Find where the given text appears and provide that cell's center as (X, Y) coordinate. 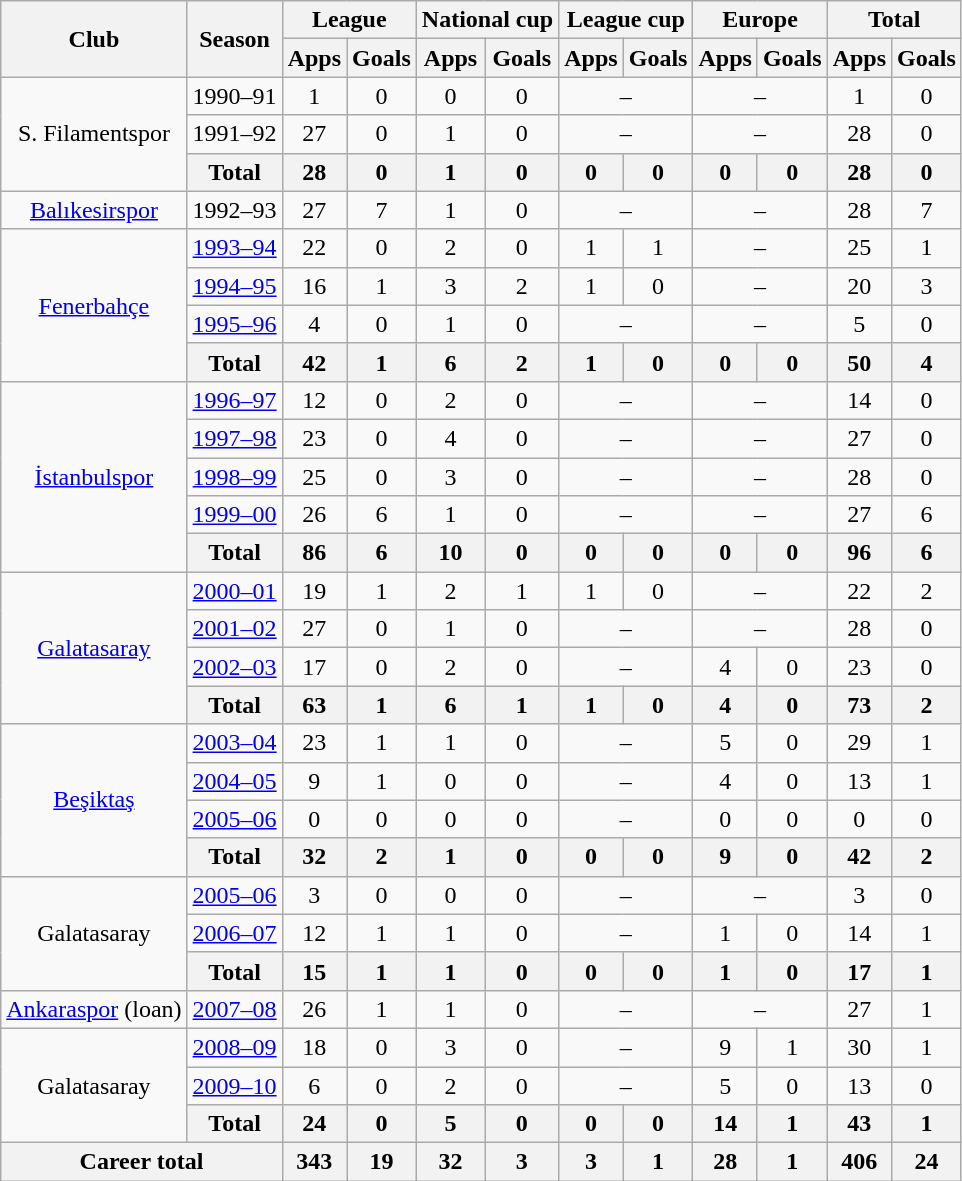
Career total (142, 1162)
43 (859, 1124)
1997–98 (234, 438)
30 (859, 1047)
S. Filamentspor (94, 134)
50 (859, 362)
96 (859, 553)
16 (314, 286)
Balıkesirspor (94, 210)
1994–95 (234, 286)
73 (859, 705)
15 (314, 971)
1993–94 (234, 248)
29 (859, 743)
Europe (760, 20)
2007–08 (234, 1009)
18 (314, 1047)
10 (450, 553)
1990–91 (234, 96)
League (349, 20)
League cup (626, 20)
343 (314, 1162)
406 (859, 1162)
Fenerbahçe (94, 305)
86 (314, 553)
2006–07 (234, 933)
Ankaraspor (loan) (94, 1009)
1999–00 (234, 515)
2009–10 (234, 1085)
1991–92 (234, 134)
1992–93 (234, 210)
1998–99 (234, 477)
20 (859, 286)
Season (234, 39)
63 (314, 705)
Beşiktaş (94, 800)
2003–04 (234, 743)
2000–01 (234, 591)
İstanbulspor (94, 476)
1995–96 (234, 324)
Club (94, 39)
2008–09 (234, 1047)
National cup (487, 20)
2001–02 (234, 629)
2002–03 (234, 667)
1996–97 (234, 400)
2004–05 (234, 781)
